Provide the (x, y) coordinate of the cell's center where the given text is located.  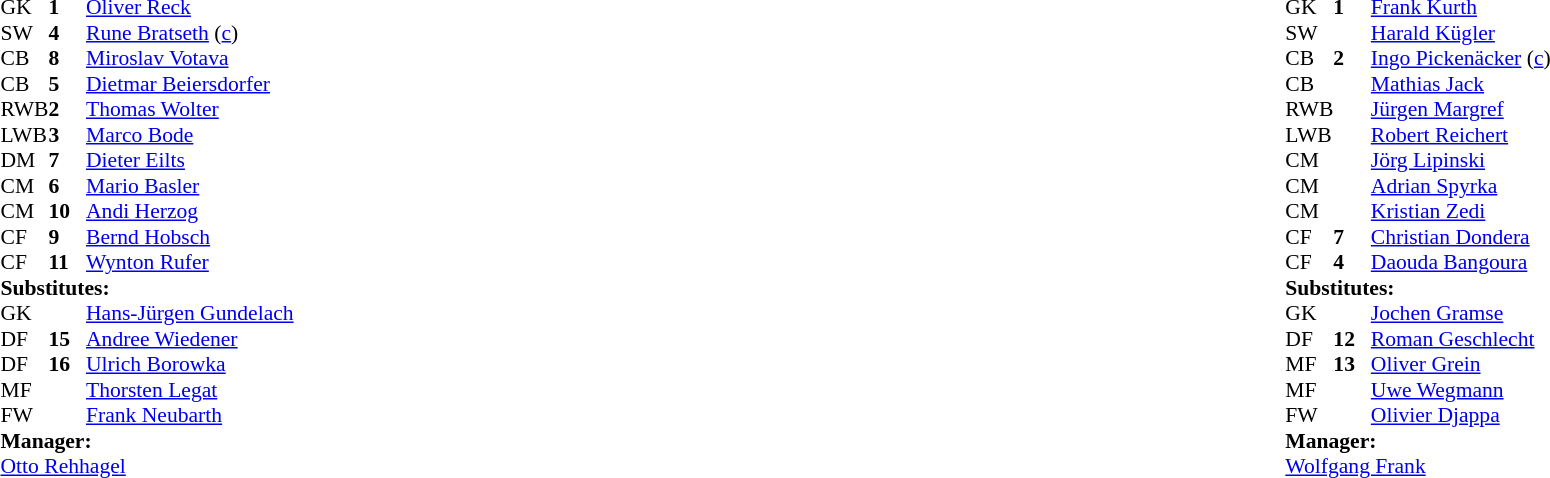
Frank Neubarth (190, 415)
8 (67, 59)
Marco Bode (190, 135)
Dietmar Beiersdorfer (190, 84)
Rune Bratseth (c) (190, 33)
Thomas Wolter (190, 109)
6 (67, 186)
16 (67, 365)
15 (67, 339)
9 (67, 237)
Dieter Eilts (190, 161)
13 (1352, 365)
5 (67, 84)
Wynton Rufer (190, 263)
12 (1352, 339)
DM (24, 161)
Andi Herzog (190, 211)
Mario Basler (190, 186)
Hans-Jürgen Gundelach (190, 313)
Andree Wiedener (190, 339)
Ulrich Borowka (190, 365)
Bernd Hobsch (190, 237)
3 (67, 135)
Miroslav Votava (190, 59)
10 (67, 211)
Thorsten Legat (190, 390)
11 (67, 263)
